Provide the (x, y) coordinate of the cell's center where the given text is located.  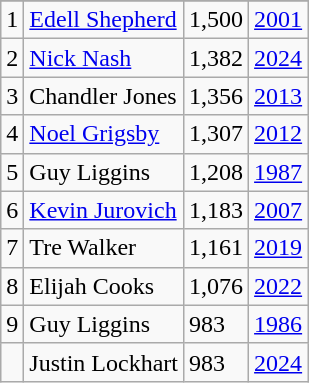
1987 (278, 172)
1,208 (216, 172)
1,307 (216, 134)
9 (12, 324)
Elijah Cooks (104, 286)
2013 (278, 96)
2007 (278, 210)
7 (12, 248)
3 (12, 96)
1,500 (216, 20)
4 (12, 134)
1,382 (216, 58)
5 (12, 172)
2 (12, 58)
Justin Lockhart (104, 362)
1 (12, 20)
2001 (278, 20)
1,076 (216, 286)
8 (12, 286)
Nick Nash (104, 58)
1,161 (216, 248)
6 (12, 210)
2022 (278, 286)
Chandler Jones (104, 96)
2012 (278, 134)
Kevin Jurovich (104, 210)
Noel Grigsby (104, 134)
Edell Shepherd (104, 20)
1,356 (216, 96)
1986 (278, 324)
Tre Walker (104, 248)
1,183 (216, 210)
2019 (278, 248)
